Find where the given text appears and provide that cell's center as (x, y) coordinate. 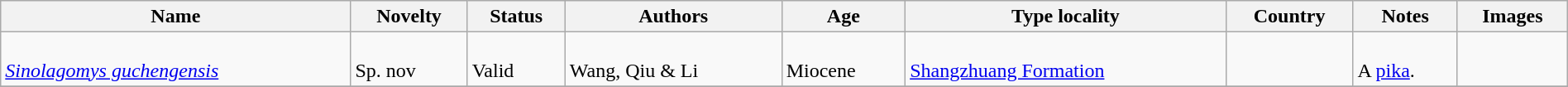
Status (516, 17)
Sinolagomys guchengensis (175, 60)
Images (1512, 17)
Country (1289, 17)
Valid (516, 60)
Type locality (1066, 17)
Authors (673, 17)
Miocene (844, 60)
A pika. (1405, 60)
Name (175, 17)
Sp. nov (409, 60)
Age (844, 17)
Notes (1405, 17)
Shangzhuang Formation (1066, 60)
Novelty (409, 17)
Wang, Qiu & Li (673, 60)
